For the text-containing cell, return its midpoint in [X, Y] coordinate format. 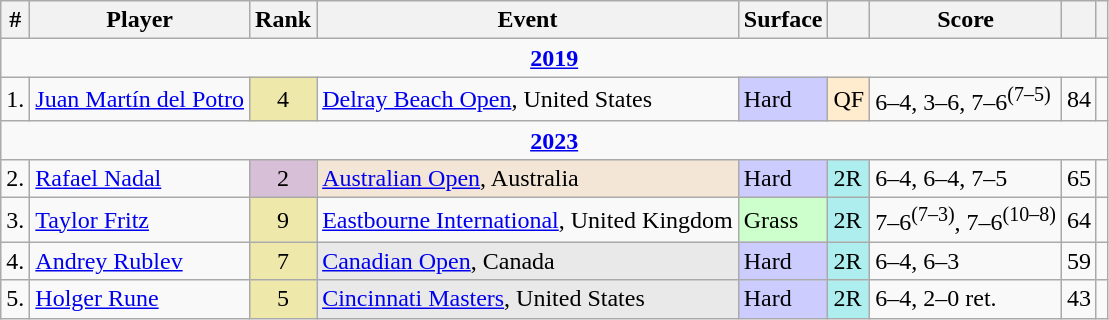
1. [16, 100]
Australian Open, Australia [528, 178]
Cincinnati Masters, United States [528, 299]
Delray Beach Open, United States [528, 100]
2. [16, 178]
Rank [284, 20]
65 [1078, 178]
6–4, 6–4, 7–5 [966, 178]
43 [1078, 299]
Eastbourne International, United Kingdom [528, 220]
6–4, 3–6, 7–6(7–5) [966, 100]
# [16, 20]
59 [1078, 261]
84 [1078, 100]
6–4, 2–0 ret. [966, 299]
7–6(7–3), 7–6(10–8) [966, 220]
Player [140, 20]
Juan Martín del Potro [140, 100]
Andrey Rublev [140, 261]
Taylor Fritz [140, 220]
2 [284, 178]
Rafael Nadal [140, 178]
64 [1078, 220]
Holger Rune [140, 299]
Event [528, 20]
4. [16, 261]
Grass [783, 220]
5. [16, 299]
2019 [554, 58]
QF [849, 100]
2023 [554, 140]
Score [966, 20]
3. [16, 220]
7 [284, 261]
Canadian Open, Canada [528, 261]
9 [284, 220]
6–4, 6–3 [966, 261]
Surface [783, 20]
4 [284, 100]
5 [284, 299]
